Determine the [x, y] coordinate at the center of the cell enclosing the given text.  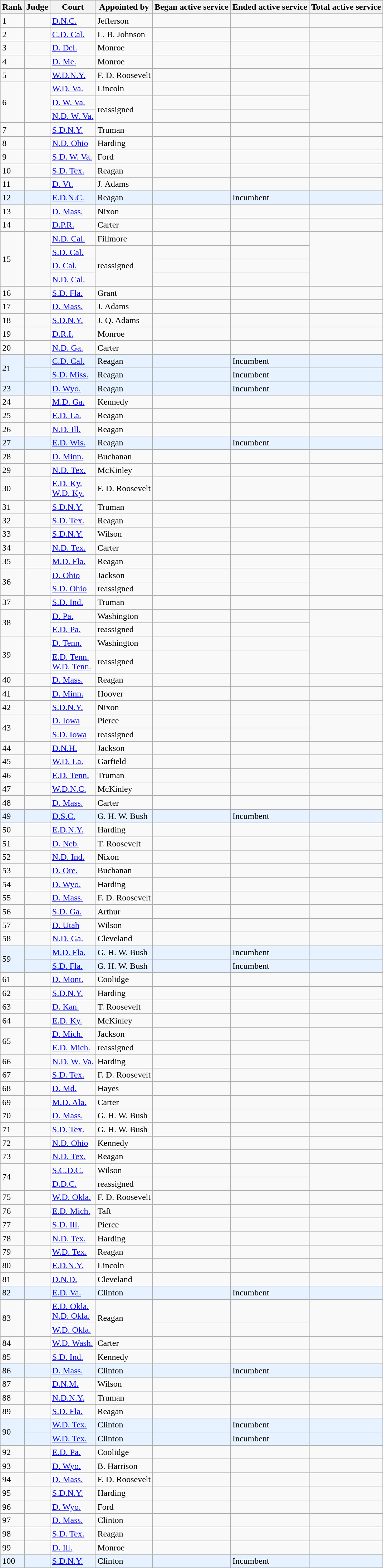
34 [12, 548]
12 [12, 198]
74 [12, 1177]
72 [12, 1143]
25 [12, 416]
94 [12, 1479]
B. Harrison [124, 1466]
W.D. Va. [73, 89]
Began active service [192, 7]
27 [12, 443]
7 [12, 130]
71 [12, 1129]
51 [12, 843]
E.D.N.C. [73, 198]
E.D. Okla.N.D. Okla. [73, 1311]
48 [12, 802]
17 [12, 307]
Rank [12, 7]
95 [12, 1493]
M.D. Ala. [73, 1102]
44 [12, 748]
41 [12, 694]
63 [12, 1007]
D. Del. [73, 48]
47 [12, 789]
32 [12, 521]
46 [12, 775]
4 [12, 62]
93 [12, 1466]
D.P.R. [73, 225]
E.D. Tenn.W.D. Tenn. [73, 662]
D. Tenn. [73, 643]
S.D. Cal. [73, 252]
D.S.C. [73, 816]
42 [12, 707]
97 [12, 1520]
49 [12, 816]
D. Neb. [73, 843]
70 [12, 1116]
E.D. La. [73, 416]
D. Me. [73, 62]
S.C.D.C. [73, 1170]
92 [12, 1452]
N.D. Ind. [73, 857]
S.D. Iowa [73, 734]
88 [12, 1398]
Fillmore [124, 239]
43 [12, 728]
35 [12, 561]
82 [12, 1293]
D. W. Va. [73, 102]
E.D. Ky. [73, 1020]
N.D.N.Y. [73, 1398]
Judge [37, 7]
10 [12, 171]
5 [12, 75]
Appointed by [124, 7]
D. Ill. [73, 1548]
59 [12, 959]
89 [12, 1411]
D.R.I. [73, 334]
3 [12, 48]
Taft [124, 1211]
23 [12, 388]
Jefferson [124, 21]
E.D. Wis. [73, 443]
Hayes [124, 1089]
90 [12, 1432]
56 [12, 912]
16 [12, 293]
86 [12, 1371]
W.D. La. [73, 762]
69 [12, 1102]
65 [12, 1041]
L. B. Johnson [124, 34]
6 [12, 102]
24 [12, 402]
D. Vt. [73, 184]
E.D. Ky.W.D. Ky. [73, 489]
D. Iowa [73, 721]
77 [12, 1225]
E.D. Tenn. [73, 775]
80 [12, 1265]
26 [12, 429]
57 [12, 925]
85 [12, 1357]
83 [12, 1318]
36 [12, 582]
87 [12, 1384]
11 [12, 184]
37 [12, 602]
31 [12, 507]
28 [12, 456]
D. Mich. [73, 1034]
73 [12, 1157]
99 [12, 1548]
W.D.N.C. [73, 789]
S.D. W. Va. [73, 157]
66 [12, 1061]
D. Utah [73, 925]
D.N.M. [73, 1384]
D. Mont. [73, 980]
D.D.C. [73, 1184]
Grant [124, 293]
9 [12, 157]
53 [12, 871]
98 [12, 1534]
20 [12, 347]
40 [12, 680]
D. Cal. [73, 266]
Garfield [124, 762]
30 [12, 489]
D. Pa. [73, 616]
W.D. Wash. [73, 1343]
W.D.N.Y. [73, 75]
D.N.C. [73, 21]
78 [12, 1238]
Total active service [346, 7]
8 [12, 143]
D. Ore. [73, 871]
33 [12, 534]
19 [12, 334]
S.D. Miss. [73, 375]
Hoover [124, 694]
58 [12, 939]
S.D. Ohio [73, 588]
68 [12, 1089]
52 [12, 857]
D. Md. [73, 1089]
45 [12, 762]
67 [12, 1075]
96 [12, 1506]
E.D. Va. [73, 1293]
75 [12, 1197]
81 [12, 1279]
2 [12, 34]
18 [12, 320]
D.N.H. [73, 748]
79 [12, 1252]
64 [12, 1020]
21 [12, 368]
D. Ohio [73, 575]
14 [12, 225]
62 [12, 993]
61 [12, 980]
1 [12, 21]
39 [12, 655]
55 [12, 898]
J. Q. Adams [124, 320]
84 [12, 1343]
100 [12, 1561]
29 [12, 470]
Court [73, 7]
S.D. Ill. [73, 1225]
38 [12, 622]
D.N.D. [73, 1279]
D. Kan. [73, 1007]
13 [12, 211]
Ended active service [270, 7]
N.D. Ill. [73, 429]
15 [12, 259]
54 [12, 884]
S.D. Ga. [73, 912]
Arthur [124, 912]
50 [12, 830]
76 [12, 1211]
M.D. Ga. [73, 402]
